Identify which cell holds the provided text, then report its [x, y] central coordinate. 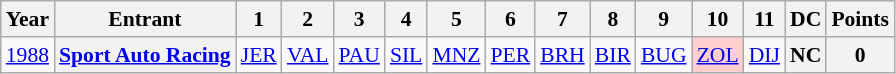
ZOL [718, 55]
4 [406, 19]
DIJ [764, 55]
Entrant [145, 19]
7 [562, 19]
PER [510, 55]
VAL [308, 55]
11 [764, 19]
5 [456, 19]
BRH [562, 55]
BUG [664, 55]
Sport Auto Racing [145, 55]
DC [806, 19]
2 [308, 19]
6 [510, 19]
0 [860, 55]
1 [259, 19]
Year [28, 19]
SIL [406, 55]
3 [360, 19]
JER [259, 55]
Points [860, 19]
MNZ [456, 55]
PAU [360, 55]
BIR [613, 55]
10 [718, 19]
1988 [28, 55]
NC [806, 55]
8 [613, 19]
9 [664, 19]
